Scan for the cell matching the given text and deliver its [x, y] coordinate at center. 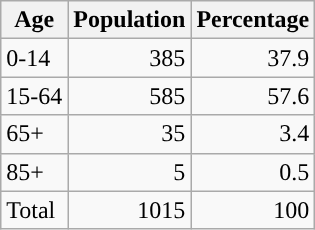
3.4 [253, 134]
15-64 [34, 96]
585 [130, 96]
Percentage [253, 20]
0-14 [34, 58]
Population [130, 20]
Total [34, 210]
1015 [130, 210]
65+ [34, 134]
37.9 [253, 58]
0.5 [253, 172]
Age [34, 20]
5 [130, 172]
35 [130, 134]
100 [253, 210]
57.6 [253, 96]
85+ [34, 172]
385 [130, 58]
